For the text-containing cell, return its midpoint in [x, y] coordinate format. 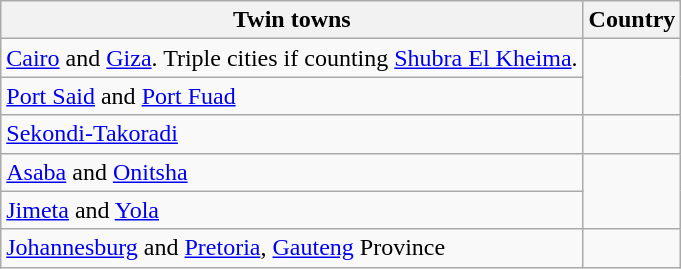
Twin towns [292, 20]
Port Said and Port Fuad [292, 96]
Asaba and Onitsha [292, 172]
Jimeta and Yola [292, 210]
Cairo and Giza. Triple cities if counting Shubra El Kheima. [292, 58]
Country [632, 20]
Johannesburg and Pretoria, Gauteng Province [292, 248]
Sekondi-Takoradi [292, 134]
